Capture the cell that displays the provided text and extract its [X, Y] central coordinate. 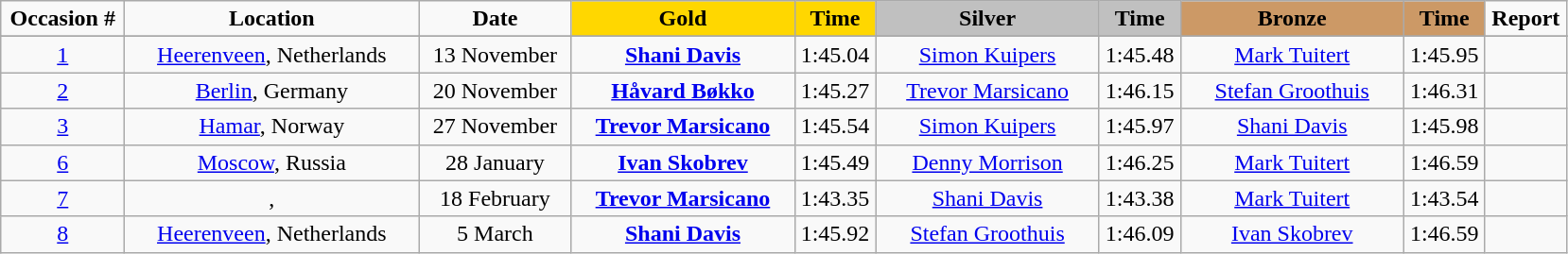
20 November [496, 91]
13 November [496, 55]
8 [62, 234]
1:45.92 [835, 234]
Hamar, Norway [272, 127]
Report [1525, 19]
1:46.25 [1140, 162]
Bronze [1292, 19]
18 February [496, 198]
1:45.95 [1444, 55]
6 [62, 162]
1:46.31 [1444, 91]
5 March [496, 234]
1:45.04 [835, 55]
3 [62, 127]
Moscow, Russia [272, 162]
1:46.09 [1140, 234]
Håvard Bøkko [683, 91]
1:43.38 [1140, 198]
Berlin, Germany [272, 91]
1:45.48 [1140, 55]
1:45.49 [835, 162]
Denny Morrison [987, 162]
1:43.35 [835, 198]
, [272, 198]
1:45.98 [1444, 127]
27 November [496, 127]
Gold [683, 19]
1:46.15 [1140, 91]
28 January [496, 162]
Silver [987, 19]
1:45.27 [835, 91]
1 [62, 55]
7 [62, 198]
Location [272, 19]
Date [496, 19]
1:43.54 [1444, 198]
2 [62, 91]
Occasion # [62, 19]
1:45.54 [835, 127]
1:45.97 [1140, 127]
